Detect which cell encompasses the target text, then output its (x, y) center coordinate. 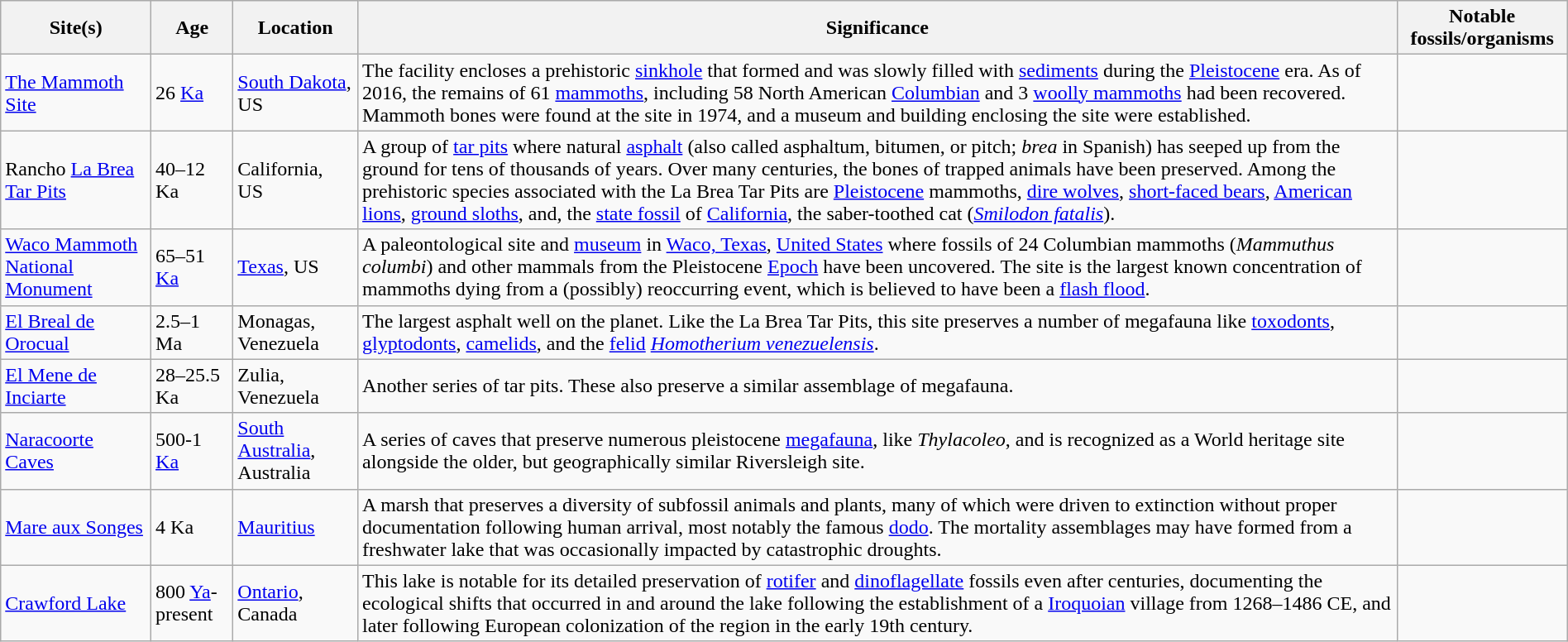
Mauritius (296, 527)
800 Ya-present (192, 603)
Monagas, Venezuela (296, 333)
40–12 Ka (192, 180)
4 Ka (192, 527)
Rancho La Brea Tar Pits (76, 180)
Waco Mammoth National Monument (76, 267)
Ontario, Canada (296, 603)
El Breal de Orocual (76, 333)
Crawford Lake (76, 603)
South Dakota, US (296, 93)
500-1 Ka (192, 451)
Naracoorte Caves (76, 451)
Mare aux Songes (76, 527)
Age (192, 28)
The Mammoth Site (76, 93)
Another series of tar pits. These also preserve a similar assemblage of megafauna. (877, 386)
Notable fossils/organisms (1482, 28)
Location (296, 28)
Texas, US (296, 267)
California, US (296, 180)
Site(s) (76, 28)
South Australia, Australia (296, 451)
2.5–1 Ma (192, 333)
65–51 Ka (192, 267)
Zulia, Venezuela (296, 386)
28–25.5 Ka (192, 386)
Significance (877, 28)
El Mene de Inciarte (76, 386)
26 Ka (192, 93)
